Search for the cell housing the specified text and yield its (X, Y) center coordinate. 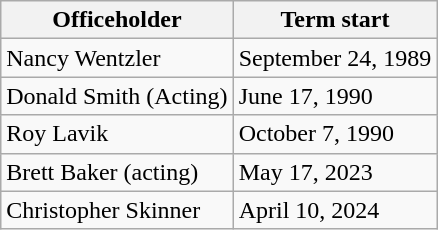
June 17, 1990 (335, 96)
Roy Lavik (117, 134)
Officeholder (117, 20)
September 24, 1989 (335, 58)
Term start (335, 20)
May 17, 2023 (335, 172)
Donald Smith (Acting) (117, 96)
Christopher Skinner (117, 210)
Nancy Wentzler (117, 58)
Brett Baker (acting) (117, 172)
April 10, 2024 (335, 210)
October 7, 1990 (335, 134)
